From the cell containing the given text, extract its center point as (X, Y) coordinate. 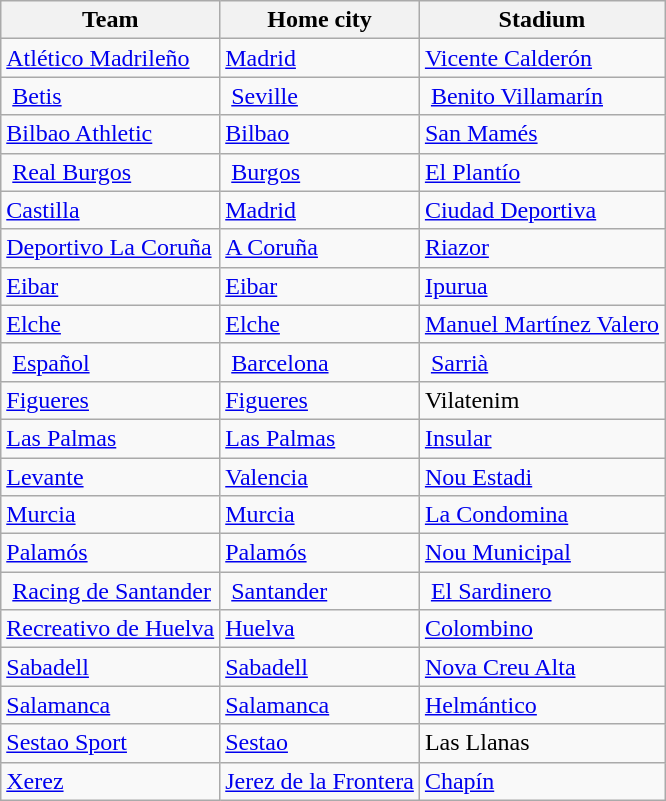
Home city (320, 20)
Valencia (320, 477)
Team (110, 20)
Castilla (110, 210)
Santander (320, 591)
Racing de Santander (110, 591)
Xerez (110, 781)
Seville (320, 96)
Chapín (542, 781)
Ipurua (542, 286)
Betis (110, 96)
Recreativo de Huelva (110, 629)
San Mamés (542, 134)
Huelva (320, 629)
Vilatenim (542, 400)
Bilbao (320, 134)
Benito Villamarín (542, 96)
El Plantío (542, 172)
A Coruña (320, 248)
Burgos (320, 172)
Jerez de la Frontera (320, 781)
La Condomina (542, 515)
Manuel Martínez Valero (542, 324)
Colombino (542, 629)
Atlético Madrileño (110, 58)
Nou Estadi (542, 477)
Sestao (320, 743)
Helmántico (542, 705)
Stadium (542, 20)
Insular (542, 438)
Las Llanas (542, 743)
Vicente Calderón (542, 58)
Ciudad Deportiva (542, 210)
Barcelona (320, 362)
Deportivo La Coruña (110, 248)
Real Burgos (110, 172)
Sestao Sport (110, 743)
Sarrià (542, 362)
Levante (110, 477)
Nou Municipal (542, 553)
Riazor (542, 248)
Español (110, 362)
Nova Creu Alta (542, 667)
Bilbao Athletic (110, 134)
El Sardinero (542, 591)
